Return the [X, Y] coordinate for the center point of the cell that contains the specified text.  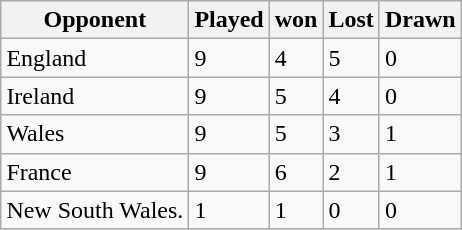
won [296, 20]
6 [296, 172]
Drawn [420, 20]
3 [351, 134]
Lost [351, 20]
2 [351, 172]
France [95, 172]
New South Wales. [95, 210]
Opponent [95, 20]
Ireland [95, 96]
Played [229, 20]
England [95, 58]
Wales [95, 134]
